Provide the (x, y) coordinate of the cell's center where the given text is located.  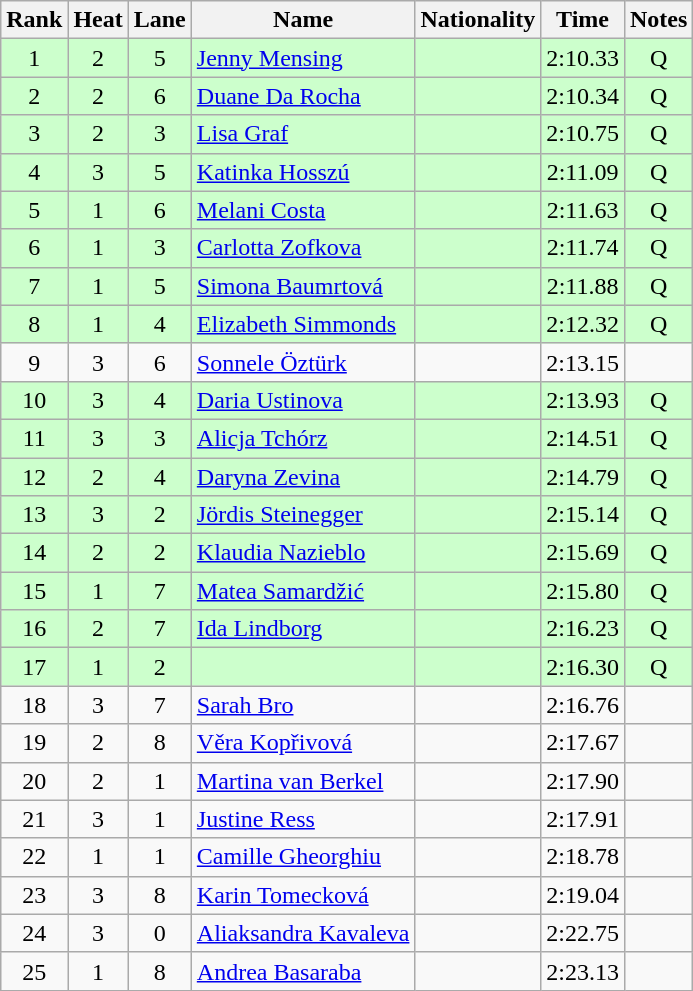
Simona Baumrtová (303, 286)
15 (34, 591)
Heat (98, 20)
2:13.15 (583, 362)
2:10.75 (583, 134)
12 (34, 477)
2:19.04 (583, 895)
2:11.63 (583, 210)
2:23.13 (583, 971)
2:11.74 (583, 248)
2:17.91 (583, 819)
2:17.90 (583, 781)
Notes (658, 20)
Jördis Steinegger (303, 515)
Name (303, 20)
2:12.32 (583, 324)
2:10.34 (583, 96)
2:18.78 (583, 857)
23 (34, 895)
2:11.09 (583, 172)
2:15.14 (583, 515)
10 (34, 400)
22 (34, 857)
Daria Ustinova (303, 400)
Elizabeth Simmonds (303, 324)
Věra Kopřivová (303, 743)
2:10.33 (583, 58)
20 (34, 781)
19 (34, 743)
18 (34, 705)
Justine Ress (303, 819)
Karin Tomecková (303, 895)
Klaudia Nazieblo (303, 553)
Ida Lindborg (303, 629)
Sarah Bro (303, 705)
Katinka Hosszú (303, 172)
13 (34, 515)
21 (34, 819)
Matea Samardžić (303, 591)
Nationality (478, 20)
2:17.67 (583, 743)
2:15.80 (583, 591)
Martina van Berkel (303, 781)
2:22.75 (583, 933)
11 (34, 438)
Jenny Mensing (303, 58)
9 (34, 362)
2:14.51 (583, 438)
0 (160, 933)
2:15.69 (583, 553)
Andrea Basaraba (303, 971)
Lisa Graf (303, 134)
2:16.23 (583, 629)
17 (34, 667)
Daryna Zevina (303, 477)
25 (34, 971)
Aliaksandra Kavaleva (303, 933)
2:13.93 (583, 400)
Camille Gheorghiu (303, 857)
Lane (160, 20)
Alicja Tchórz (303, 438)
16 (34, 629)
Time (583, 20)
Sonnele Öztürk (303, 362)
2:11.88 (583, 286)
Melani Costa (303, 210)
2:16.76 (583, 705)
Rank (34, 20)
2:16.30 (583, 667)
2:14.79 (583, 477)
Carlotta Zofkova (303, 248)
14 (34, 553)
Duane Da Rocha (303, 96)
24 (34, 933)
